Identify which cell holds the provided text, then report its [X, Y] central coordinate. 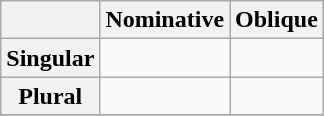
Oblique [277, 20]
Plural [50, 96]
Nominative [165, 20]
Singular [50, 58]
